From the cell containing the given text, extract its center point as [x, y] coordinate. 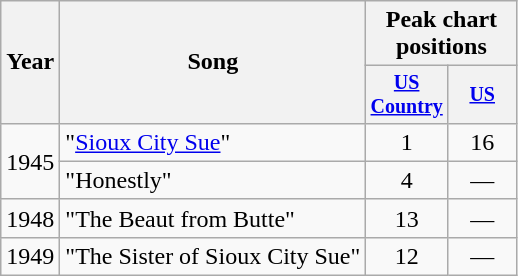
US Country [407, 94]
16 [482, 142]
13 [407, 218]
12 [407, 256]
4 [407, 180]
"The Sister of Sioux City Sue" [213, 256]
"The Beaut from Butte" [213, 218]
1948 [30, 218]
1945 [30, 161]
"Sioux City Sue" [213, 142]
1949 [30, 256]
Year [30, 62]
US [482, 94]
Peak chart positions [442, 34]
"Honestly" [213, 180]
Song [213, 62]
1 [407, 142]
